Extract the [X, Y] coordinate from the center of the cell holding the provided text.  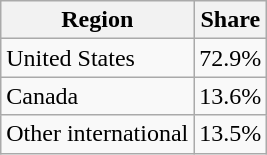
13.6% [230, 96]
United States [98, 58]
13.5% [230, 134]
Other international [98, 134]
Canada [98, 96]
72.9% [230, 58]
Share [230, 20]
Region [98, 20]
